For the text-containing cell, return its midpoint in [x, y] coordinate format. 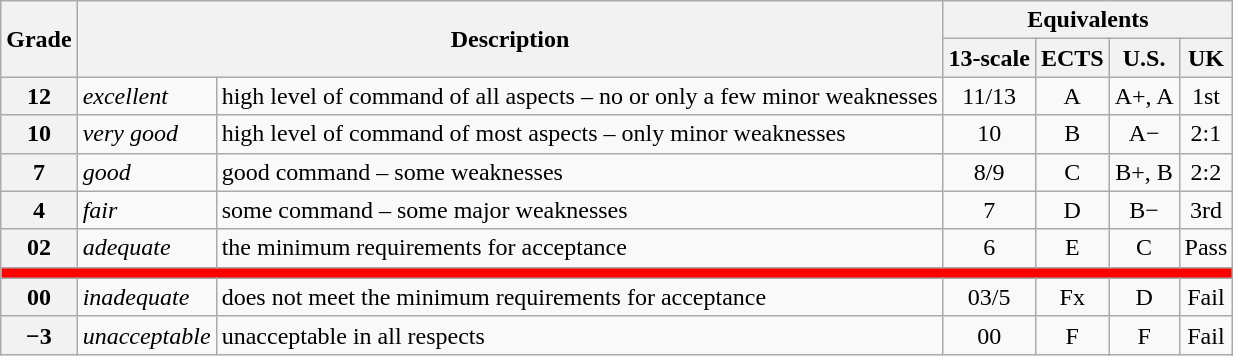
high level of command of all aspects – no or only a few minor weaknesses [580, 96]
good [146, 172]
does not meet the minimum requirements for acceptance [580, 297]
A [1072, 96]
−3 [39, 335]
Description [510, 39]
6 [989, 248]
unacceptable in all respects [580, 335]
Grade [39, 39]
2:1 [1206, 134]
Pass [1206, 248]
some command – some major weaknesses [580, 210]
B+, B [1144, 172]
4 [39, 210]
very good [146, 134]
fair [146, 210]
B [1072, 134]
Fx [1072, 297]
3rd [1206, 210]
excellent [146, 96]
A+, A [1144, 96]
03/5 [989, 297]
inadequate [146, 297]
ECTS [1072, 58]
1st [1206, 96]
A− [1144, 134]
U.S. [1144, 58]
unacceptable [146, 335]
E [1072, 248]
13-scale [989, 58]
high level of command of most aspects – only minor weaknesses [580, 134]
good command – some weaknesses [580, 172]
12 [39, 96]
2:2 [1206, 172]
B− [1144, 210]
Equivalents [1088, 20]
11/13 [989, 96]
02 [39, 248]
the minimum requirements for acceptance [580, 248]
UK [1206, 58]
8/9 [989, 172]
adequate [146, 248]
